Pinpoint the cell where the given text exists, returning its [X, Y] midpoint coordinate. 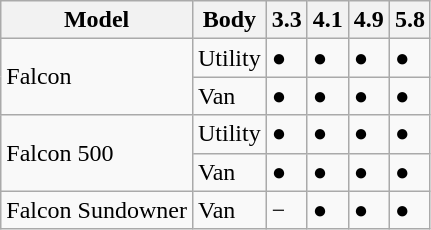
Model [97, 20]
5.8 [410, 20]
Falcon [97, 77]
4.9 [368, 20]
Falcon Sundowner [97, 210]
− [286, 210]
Falcon 500 [97, 153]
4.1 [328, 20]
3.3 [286, 20]
Body [229, 20]
